Capture the cell that displays the provided text and extract its [x, y] central coordinate. 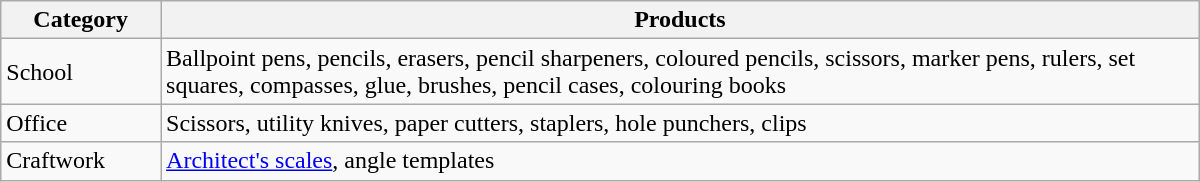
Products [680, 20]
Category [81, 20]
School [81, 72]
Craftwork [81, 161]
Scissors, utility knives, paper cutters, staplers, hole punchers, clips [680, 123]
Office [81, 123]
Architect's scales, angle templates [680, 161]
